For the text-containing cell, return its midpoint in [X, Y] coordinate format. 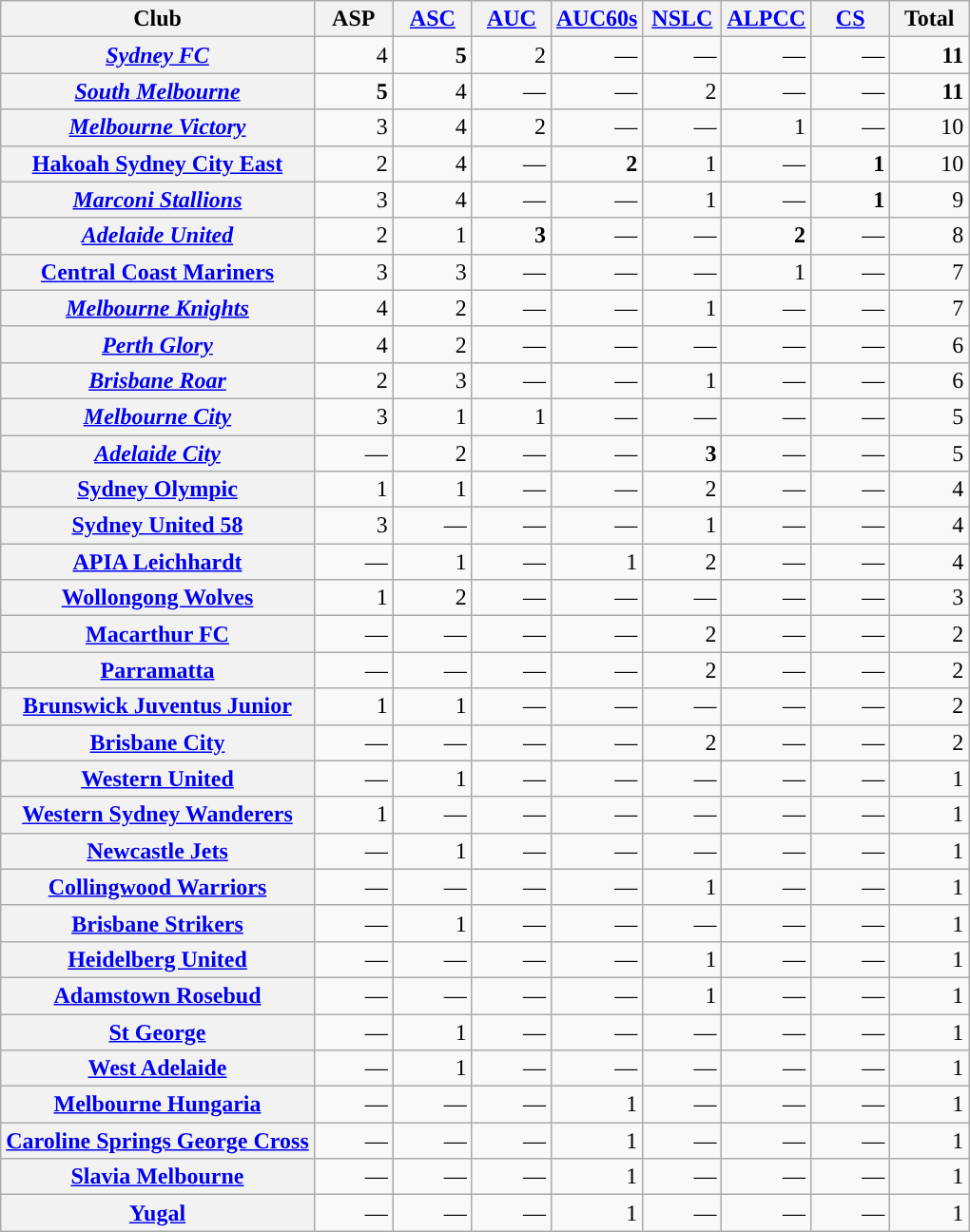
Brisbane Strikers [158, 923]
9 [930, 200]
Marconi Stallions [158, 200]
Wollongong Wolves [158, 598]
8 [930, 236]
Macarthur FC [158, 634]
Brisbane City [158, 742]
Slavia Melbourne [158, 1177]
Caroline Springs George Cross [158, 1141]
Adelaide City [158, 453]
Perth Glory [158, 344]
AUC [512, 19]
ASC [432, 19]
Western United [158, 779]
Brunswick Juventus Junior [158, 706]
Yugal [158, 1213]
Sydney FC [158, 55]
ALPCC [766, 19]
Central Coast Mariners [158, 272]
Newcastle Jets [158, 851]
ASP [354, 19]
Melbourne Knights [158, 308]
Hakoah Sydney City East [158, 164]
Parramatta [158, 670]
Total [930, 19]
Melbourne Hungaria [158, 1105]
Adelaide United [158, 236]
Club [158, 19]
Sydney United 58 [158, 526]
West Adelaide [158, 1068]
South Melbourne [158, 91]
NSLC [683, 19]
Adamstown Rosebud [158, 995]
St George [158, 1031]
Heidelberg United [158, 959]
Collingwood Warriors [158, 887]
Western Sydney Wanderers [158, 815]
Sydney Olympic [158, 490]
CS [850, 19]
APIA Leichhardt [158, 562]
Melbourne City [158, 416]
Brisbane Roar [158, 380]
Melbourne Victory [158, 127]
AUC60s [596, 19]
